Find where the given text appears and provide that cell's center as (x, y) coordinate. 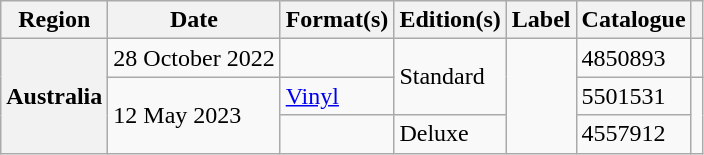
Label (541, 20)
Deluxe (450, 134)
4850893 (634, 58)
Region (54, 20)
28 October 2022 (194, 58)
Catalogue (634, 20)
Date (194, 20)
12 May 2023 (194, 115)
Standard (450, 77)
Australia (54, 96)
Vinyl (337, 96)
Format(s) (337, 20)
5501531 (634, 96)
Edition(s) (450, 20)
4557912 (634, 134)
